For the text-containing cell, return its midpoint in [x, y] coordinate format. 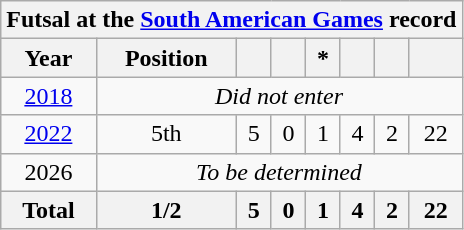
2022 [48, 134]
2018 [48, 96]
To be determined [279, 172]
Futsal at the South American Games record [232, 20]
5th [166, 134]
Year [48, 58]
2026 [48, 172]
Position [166, 58]
* [324, 58]
1/2 [166, 210]
Total [48, 210]
Did not enter [279, 96]
